Pinpoint the cell where the given text exists, returning its [x, y] midpoint coordinate. 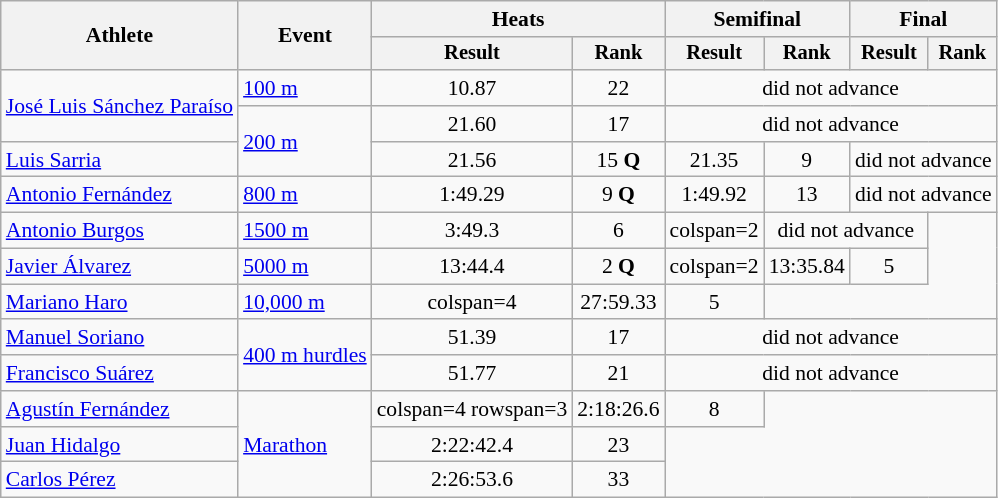
colspan=4 [472, 302]
Francisco Suárez [120, 373]
1500 m [305, 231]
51.77 [472, 373]
8 [714, 409]
13:35.84 [807, 267]
200 m [305, 142]
22 [618, 88]
13 [807, 195]
1:49.29 [472, 195]
21.60 [472, 124]
51.39 [472, 338]
5000 m [305, 267]
100 m [305, 88]
Carlos Pérez [120, 480]
José Luis Sánchez Paraíso [120, 106]
13:44.4 [472, 267]
Semifinal [758, 19]
2:26:53.6 [472, 480]
33 [618, 480]
Javier Álvarez [120, 267]
10.87 [472, 88]
1:49.92 [714, 195]
3:49.3 [472, 231]
400 m hurdles [305, 356]
Manuel Soriano [120, 338]
2:18:26.6 [618, 409]
Athlete [120, 36]
15 Q [618, 160]
Juan Hidalgo [120, 445]
Luis Sarria [120, 160]
800 m [305, 195]
colspan=4 rowspan=3 [472, 409]
21.56 [472, 160]
23 [618, 445]
Final [924, 19]
2 Q [618, 267]
Mariano Haro [120, 302]
Antonio Fernández [120, 195]
Marathon [305, 444]
6 [618, 231]
2:22:42.4 [472, 445]
Agustín Fernández [120, 409]
Heats [518, 19]
9 [807, 160]
27:59.33 [618, 302]
Antonio Burgos [120, 231]
21 [618, 373]
21.35 [714, 160]
Event [305, 36]
9 Q [618, 195]
10,000 m [305, 302]
